Determine the (X, Y) coordinate at the center of the cell enclosing the given text.  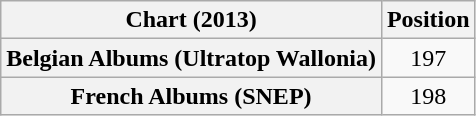
Position (428, 20)
197 (428, 58)
198 (428, 96)
French Albums (SNEP) (192, 96)
Chart (2013) (192, 20)
Belgian Albums (Ultratop Wallonia) (192, 58)
